Find where the given text appears and provide that cell's center as [X, Y] coordinate. 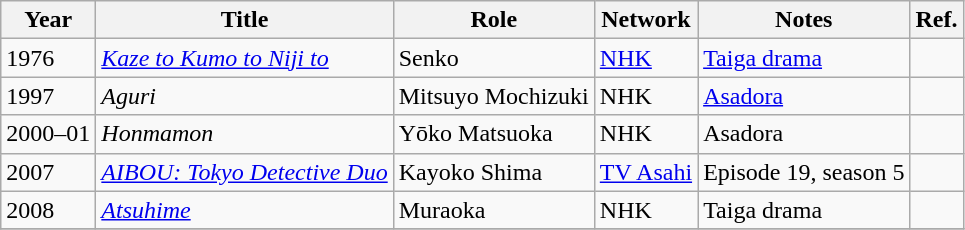
Honmamon [244, 134]
2008 [48, 210]
Kayoko Shima [494, 172]
2000–01 [48, 134]
Muraoka [494, 210]
Episode 19, season 5 [804, 172]
1976 [48, 58]
Role [494, 20]
Notes [804, 20]
TV Asahi [646, 172]
Atsuhime [244, 210]
Title [244, 20]
Network [646, 20]
Ref. [936, 20]
2007 [48, 172]
1997 [48, 96]
Senko [494, 58]
Kaze to Kumo to Niji to [244, 58]
Mitsuyo Mochizuki [494, 96]
Year [48, 20]
AIBOU: Tokyo Detective Duo [244, 172]
Aguri [244, 96]
Yōko Matsuoka [494, 134]
